Find where the given text appears and provide that cell's center as (x, y) coordinate. 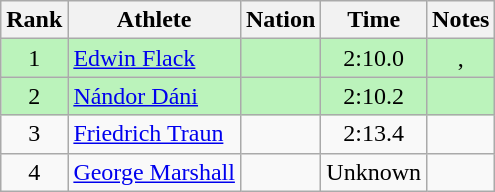
Nation (280, 20)
Time (374, 20)
2 (34, 96)
2:13.4 (374, 134)
Nándor Dáni (154, 96)
1 (34, 58)
3 (34, 134)
4 (34, 172)
, (461, 58)
Edwin Flack (154, 58)
2:10.2 (374, 96)
2:10.0 (374, 58)
Notes (461, 20)
Athlete (154, 20)
Unknown (374, 172)
Friedrich Traun (154, 134)
Rank (34, 20)
George Marshall (154, 172)
